Provide the (x, y) coordinate of the cell's center where the given text is located.  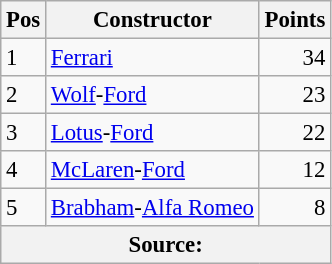
Points (294, 20)
4 (24, 170)
8 (294, 208)
5 (24, 208)
1 (24, 58)
23 (294, 95)
Brabham-Alfa Romeo (153, 208)
2 (24, 95)
34 (294, 58)
McLaren-Ford (153, 170)
Ferrari (153, 58)
Pos (24, 20)
Wolf-Ford (153, 95)
Lotus-Ford (153, 133)
12 (294, 170)
3 (24, 133)
Source: (166, 245)
22 (294, 133)
Constructor (153, 20)
